Capture the cell that displays the provided text and extract its [X, Y] central coordinate. 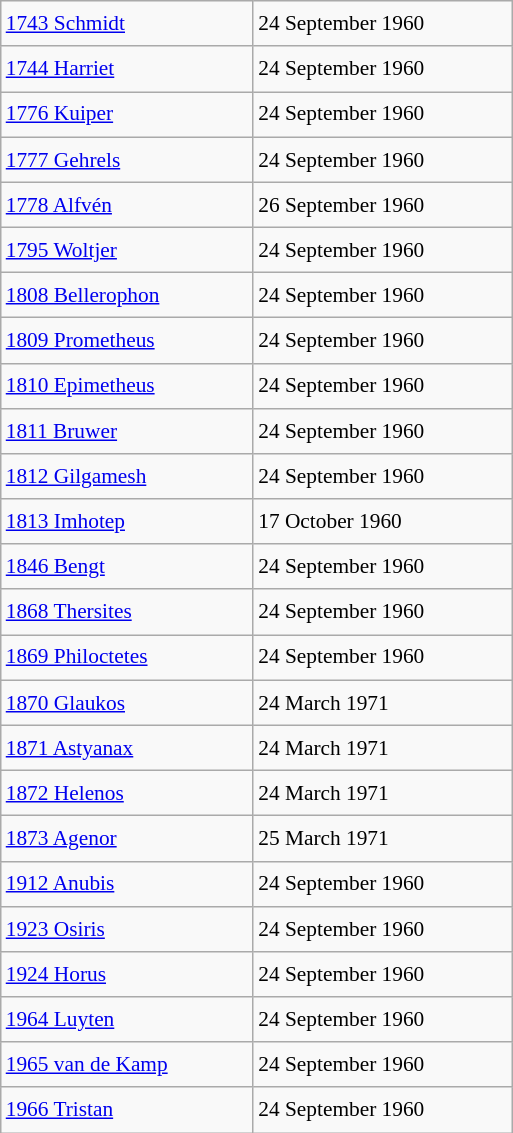
1744 Harriet [127, 68]
1924 Horus [127, 974]
1870 Glaukos [127, 702]
25 March 1971 [382, 838]
1811 Bruwer [127, 430]
1809 Prometheus [127, 340]
17 October 1960 [382, 522]
1813 Imhotep [127, 522]
1872 Helenos [127, 792]
1964 Luyten [127, 1020]
1923 Osiris [127, 928]
26 September 1960 [382, 204]
1810 Epimetheus [127, 386]
1808 Bellerophon [127, 296]
1871 Astyanax [127, 748]
1912 Anubis [127, 884]
1743 Schmidt [127, 24]
1812 Gilgamesh [127, 476]
1846 Bengt [127, 566]
1795 Woltjer [127, 250]
1776 Kuiper [127, 114]
1873 Agenor [127, 838]
1868 Thersites [127, 612]
1778 Alfvén [127, 204]
1777 Gehrels [127, 160]
1869 Philoctetes [127, 658]
1965 van de Kamp [127, 1064]
1966 Tristan [127, 1110]
